Pinpoint the cell where the given text exists, returning its (x, y) midpoint coordinate. 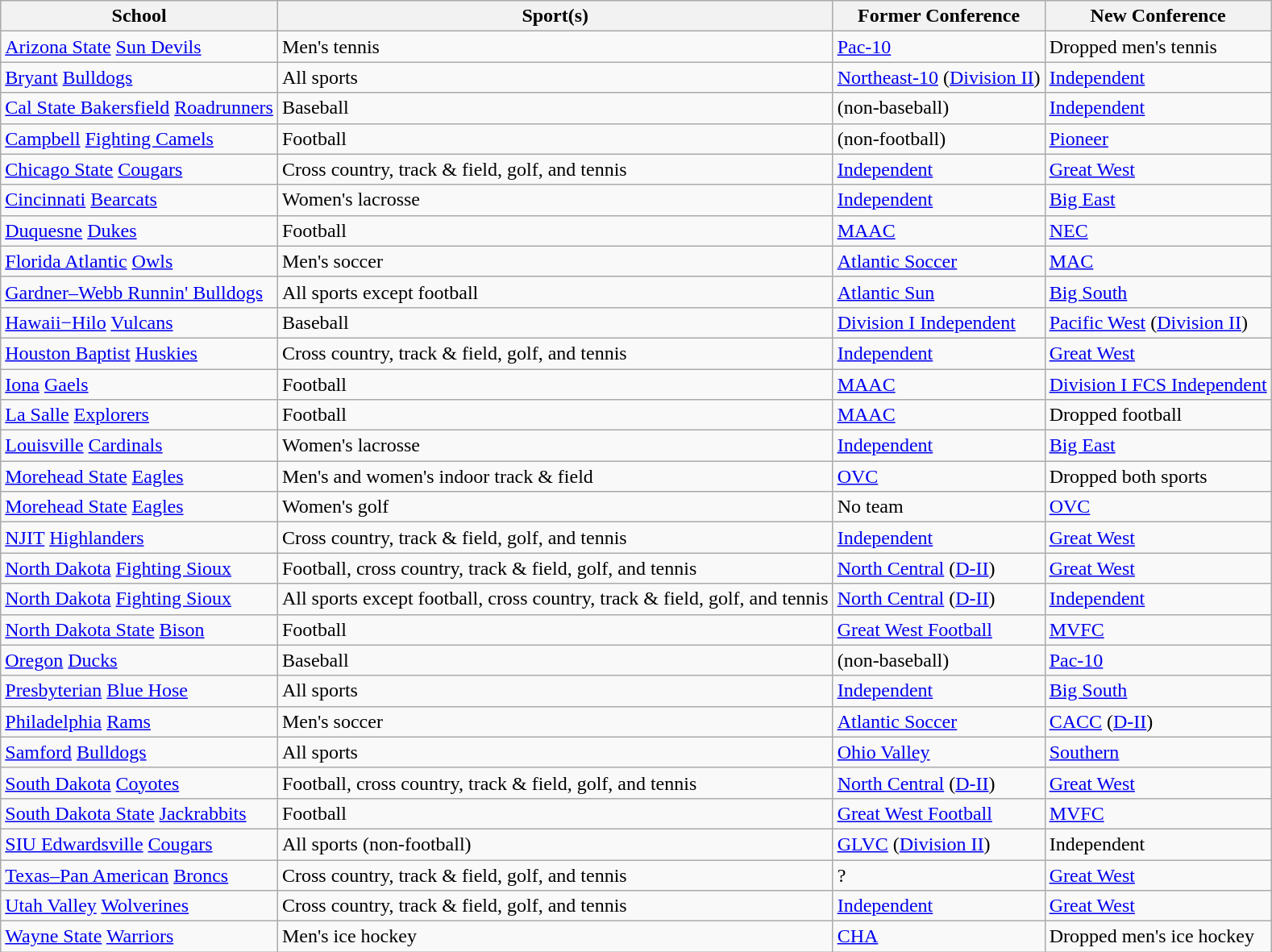
NJIT Highlanders (139, 538)
All sports except football, cross country, track & field, golf, and tennis (555, 599)
Utah Valley Wolverines (139, 906)
Bryant Bulldogs (139, 77)
All sports (non-football) (555, 844)
Houston Baptist Huskies (139, 353)
Duquesne Dukes (139, 231)
Wayne State Warriors (139, 937)
Sport(s) (555, 16)
Men's tennis (555, 47)
Samford Bulldogs (139, 752)
Division I Independent (938, 322)
SIU Edwardsville Cougars (139, 844)
Pacific West (Division II) (1158, 322)
CACC (D-II) (1158, 721)
Ohio Valley (938, 752)
Atlantic Sun (938, 292)
GLVC (Division II) (938, 844)
CHA (938, 937)
Women's golf (555, 507)
School (139, 16)
Cal State Bakersfield Roadrunners (139, 108)
? (938, 875)
Presbyterian Blue Hose (139, 691)
MAC (1158, 261)
NEC (1158, 231)
Texas–Pan American Broncs (139, 875)
Men's and women's indoor track & field (555, 476)
Former Conference (938, 16)
Louisville Cardinals (139, 446)
Florida Atlantic Owls (139, 261)
Dropped men's tennis (1158, 47)
Southern (1158, 752)
Pioneer (1158, 139)
New Conference (1158, 16)
La Salle Explorers (139, 415)
North Dakota State Bison (139, 630)
South Dakota State Jackrabbits (139, 813)
No team (938, 507)
All sports except football (555, 292)
Arizona State Sun Devils (139, 47)
Dropped both sports (1158, 476)
Dropped men's ice hockey (1158, 937)
Cincinnati Bearcats (139, 200)
South Dakota Coyotes (139, 783)
Campbell Fighting Camels (139, 139)
Oregon Ducks (139, 660)
Men's ice hockey (555, 937)
Division I FCS Independent (1158, 385)
Northeast-10 (Division II) (938, 77)
Chicago State Cougars (139, 169)
(non-football) (938, 139)
Dropped football (1158, 415)
Iona Gaels (139, 385)
Philadelphia Rams (139, 721)
Gardner–Webb Runnin' Bulldogs (139, 292)
Hawaii−Hilo Vulcans (139, 322)
